Return [X, Y] of the center of cell containing provided text 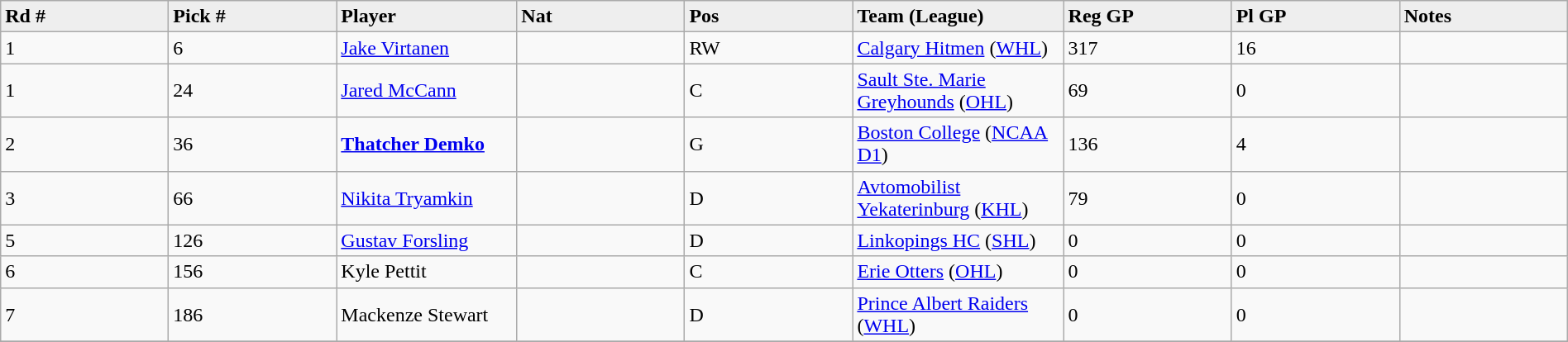
3 [84, 198]
Erie Otters (OHL) [958, 272]
RW [769, 48]
317 [1148, 48]
4 [1315, 144]
2 [84, 144]
156 [253, 272]
Nikita Tryamkin [427, 198]
Player [427, 17]
79 [1148, 198]
Reg GP [1148, 17]
36 [253, 144]
66 [253, 198]
Rd # [84, 17]
7 [84, 314]
186 [253, 314]
Pl GP [1315, 17]
69 [1148, 91]
Notes [1484, 17]
Mackenze Stewart [427, 314]
Pick # [253, 17]
Prince Albert Raiders (WHL) [958, 314]
G [769, 144]
Team (League) [958, 17]
5 [84, 240]
16 [1315, 48]
Jake Virtanen [427, 48]
Sault Ste. Marie Greyhounds (OHL) [958, 91]
Thatcher Demko [427, 144]
136 [1148, 144]
Kyle Pettit [427, 272]
Pos [769, 17]
126 [253, 240]
Gustav Forsling [427, 240]
Avtomobilist Yekaterinburg (KHL) [958, 198]
24 [253, 91]
Boston College (NCAA D1) [958, 144]
Nat [600, 17]
Jared McCann [427, 91]
Calgary Hitmen (WHL) [958, 48]
Linkopings HC (SHL) [958, 240]
